Capture the cell that displays the provided text and extract its [X, Y] central coordinate. 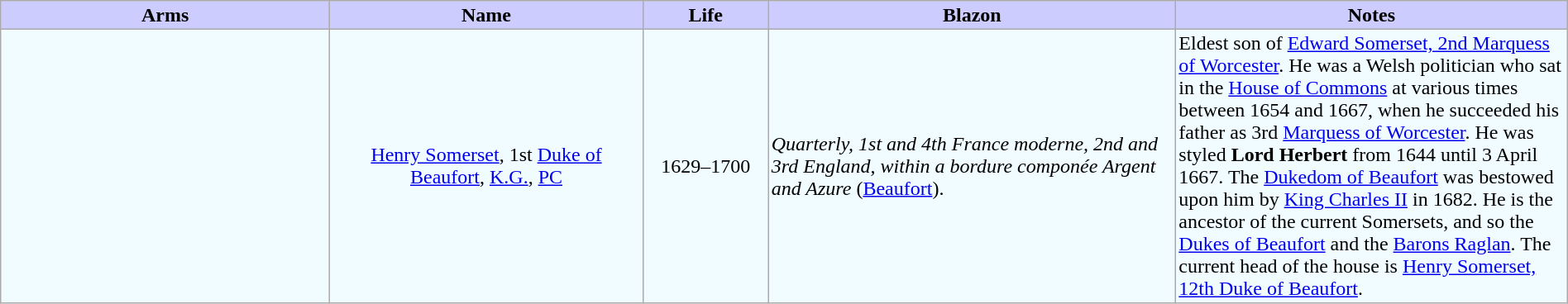
Notes [1372, 15]
Henry Somerset, 1st Duke of Beaufort, K.G., PC [486, 166]
Quarterly, 1st and 4th France moderne, 2nd and 3rd England, within a bordure componée Argent and Azure (Beaufort). [973, 166]
1629–1700 [705, 166]
Arms [165, 15]
Name [486, 15]
Life [705, 15]
Blazon [973, 15]
